Pinpoint the cell where the given text exists, returning its [X, Y] midpoint coordinate. 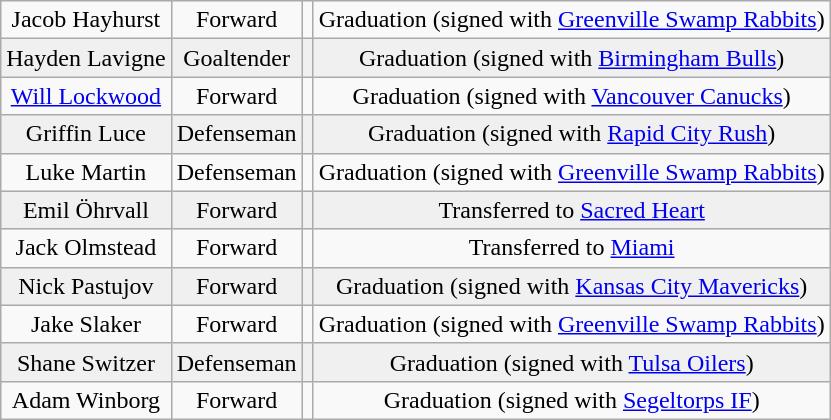
Graduation (signed with Birmingham Bulls) [572, 58]
Jake Slaker [86, 324]
Jacob Hayhurst [86, 20]
Transferred to Sacred Heart [572, 210]
Transferred to Miami [572, 248]
Nick Pastujov [86, 286]
Graduation (signed with Kansas City Mavericks) [572, 286]
Adam Winborg [86, 400]
Graduation (signed with Vancouver Canucks) [572, 96]
Goaltender [236, 58]
Graduation (signed with Tulsa Oilers) [572, 362]
Emil Öhrvall [86, 210]
Graduation (signed with Rapid City Rush) [572, 134]
Griffin Luce [86, 134]
Hayden Lavigne [86, 58]
Luke Martin [86, 172]
Jack Olmstead [86, 248]
Shane Switzer [86, 362]
Graduation (signed with Segeltorps IF) [572, 400]
Will Lockwood [86, 96]
